Locate the cell with the specified text and output its [X, Y] center coordinate. 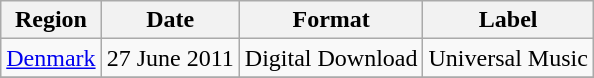
Universal Music [508, 58]
27 June 2011 [170, 58]
Region [51, 20]
Digital Download [331, 58]
Denmark [51, 58]
Date [170, 20]
Format [331, 20]
Label [508, 20]
